Detect which cell encompasses the target text, then output its [X, Y] center coordinate. 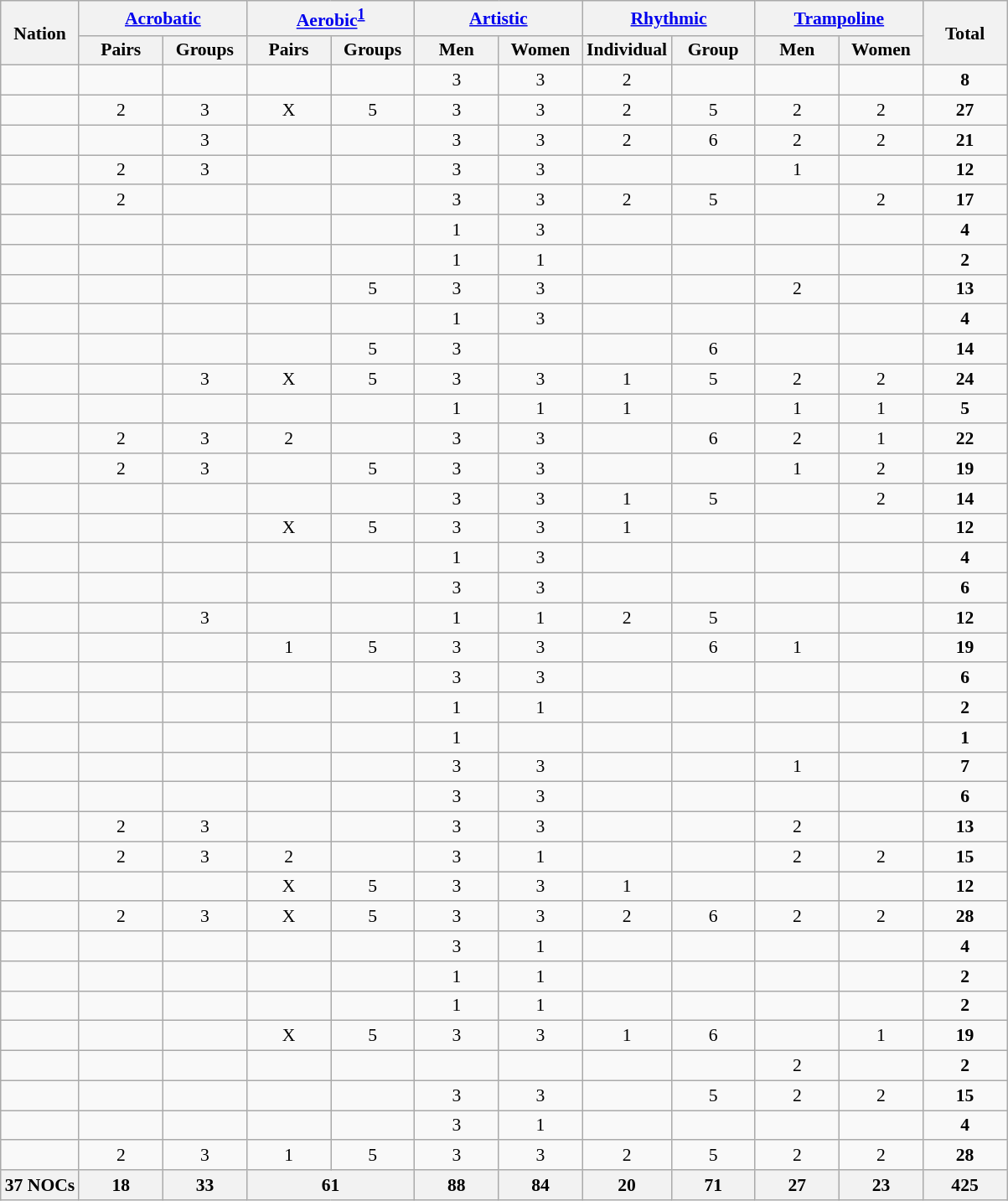
Aerobic1 [330, 18]
24 [964, 379]
7 [964, 767]
84 [540, 1185]
Nation [40, 34]
Group [713, 50]
61 [330, 1185]
Total [964, 34]
23 [881, 1185]
22 [964, 439]
18 [121, 1185]
37 NOCs [40, 1185]
88 [457, 1185]
21 [964, 140]
33 [204, 1185]
Individual [627, 50]
71 [713, 1185]
Acrobatic [163, 18]
425 [964, 1185]
Artistic [499, 18]
Rhythmic [669, 18]
20 [627, 1185]
17 [964, 200]
8 [964, 80]
Trampoline [839, 18]
